Identify which cell holds the provided text, then report its [X, Y] central coordinate. 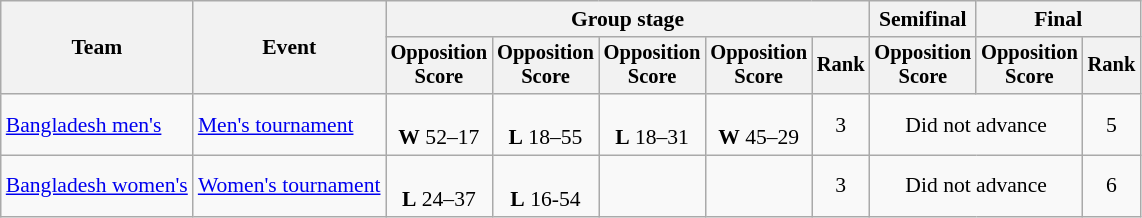
Group stage [628, 19]
Semifinal [924, 19]
Women's tournament [290, 186]
Team [97, 48]
Final [1058, 19]
Bangladesh women's [97, 186]
5 [1112, 124]
Event [290, 48]
Men's tournament [290, 124]
Bangladesh men's [97, 124]
W 52–17 [440, 124]
6 [1112, 186]
W 45–29 [758, 124]
L 16-54 [546, 186]
L 18–55 [546, 124]
L 24–37 [440, 186]
L 18–31 [652, 124]
